Locate the cell with the specified text and output its (x, y) center coordinate. 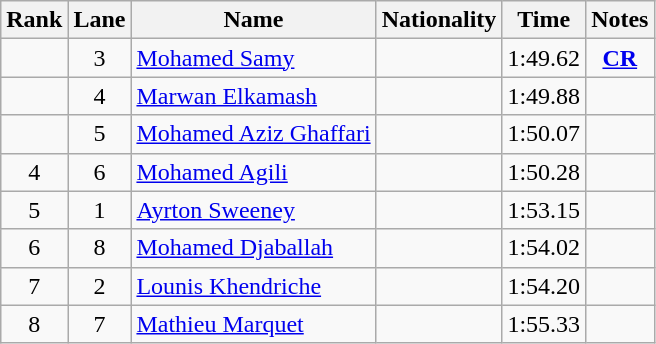
2 (100, 286)
Mohamed Djaballah (254, 248)
Notes (620, 20)
3 (100, 58)
1:54.02 (544, 248)
Mohamed Samy (254, 58)
Lane (100, 20)
Marwan Elkamash (254, 96)
Mohamed Agili (254, 172)
1:53.15 (544, 210)
Ayrton Sweeney (254, 210)
Lounis Khendriche (254, 286)
1:50.28 (544, 172)
1:50.07 (544, 134)
1:55.33 (544, 324)
CR (620, 58)
Rank (34, 20)
Mohamed Aziz Ghaffari (254, 134)
1 (100, 210)
Name (254, 20)
1:54.20 (544, 286)
1:49.62 (544, 58)
1:49.88 (544, 96)
Nationality (439, 20)
Time (544, 20)
Mathieu Marquet (254, 324)
